Output the (X, Y) coordinate of the center of the cell containing the given text.  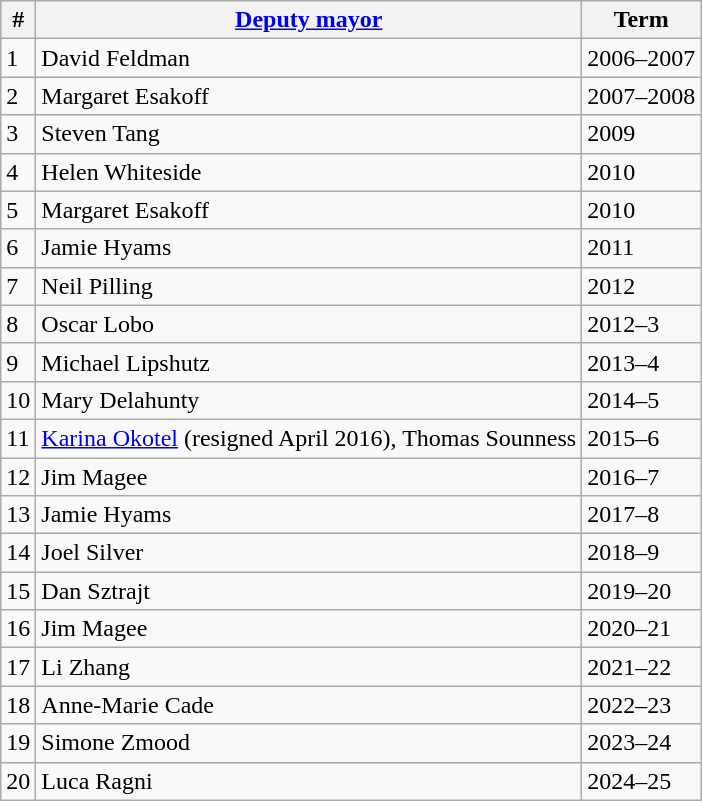
Joel Silver (309, 553)
6 (18, 248)
2018–9 (642, 553)
2013–4 (642, 362)
1 (18, 58)
2020–21 (642, 629)
Luca Ragni (309, 781)
2023–24 (642, 743)
Simone Zmood (309, 743)
9 (18, 362)
Term (642, 20)
2015–6 (642, 438)
Deputy mayor (309, 20)
20 (18, 781)
2021–22 (642, 667)
Mary Delahunty (309, 400)
2011 (642, 248)
2007–2008 (642, 96)
2014–5 (642, 400)
10 (18, 400)
12 (18, 477)
Dan Sztrajt (309, 591)
Helen Whiteside (309, 172)
16 (18, 629)
2009 (642, 134)
# (18, 20)
7 (18, 286)
15 (18, 591)
Oscar Lobo (309, 324)
11 (18, 438)
Neil Pilling (309, 286)
14 (18, 553)
8 (18, 324)
Anne-Marie Cade (309, 705)
Steven Tang (309, 134)
13 (18, 515)
Karina Okotel (resigned April 2016), Thomas Sounness (309, 438)
19 (18, 743)
2 (18, 96)
5 (18, 210)
2022–23 (642, 705)
4 (18, 172)
2006–2007 (642, 58)
18 (18, 705)
David Feldman (309, 58)
2017–8 (642, 515)
17 (18, 667)
2024–25 (642, 781)
2019–20 (642, 591)
Li Zhang (309, 667)
2012–3 (642, 324)
3 (18, 134)
Michael Lipshutz (309, 362)
2012 (642, 286)
2016–7 (642, 477)
